Find where the given text appears and provide that cell's center as (X, Y) coordinate. 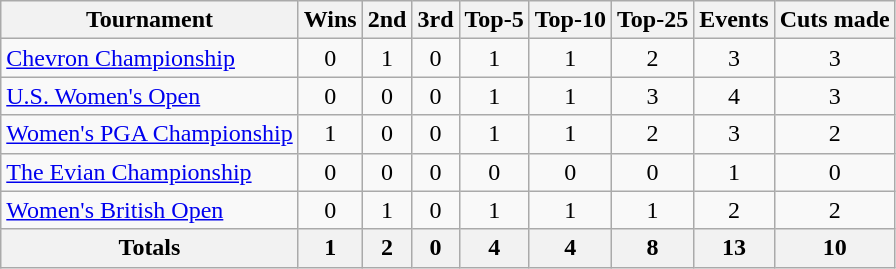
U.S. Women's Open (150, 96)
Totals (150, 248)
Top-10 (570, 20)
Women's British Open (150, 210)
2nd (387, 20)
Women's PGA Championship (150, 134)
Chevron Championship (150, 58)
13 (734, 248)
Top-5 (494, 20)
Tournament (150, 20)
3rd (436, 20)
Events (734, 20)
The Evian Championship (150, 172)
Wins (330, 20)
8 (652, 248)
Cuts made (834, 20)
10 (834, 248)
Top-25 (652, 20)
